Extract the (X, Y) coordinate from the center of the cell holding the provided text.  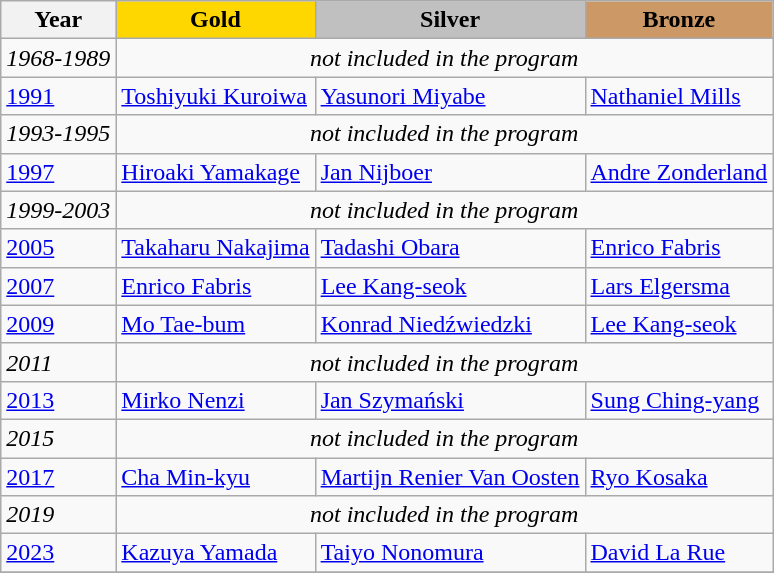
1999-2003 (58, 210)
Jan Nijboer (450, 172)
2011 (58, 362)
Gold (216, 20)
1993-1995 (58, 134)
Nathaniel Mills (679, 96)
2019 (58, 515)
Andre Zonderland (679, 172)
2017 (58, 477)
Takaharu Nakajima (216, 248)
1968-1989 (58, 58)
Mo Tae-bum (216, 324)
Ryo Kosaka (679, 477)
Kazuya Yamada (216, 553)
1997 (58, 172)
David La Rue (679, 553)
Sung Ching-yang (679, 400)
Mirko Nenzi (216, 400)
Taiyo Nonomura (450, 553)
Toshiyuki Kuroiwa (216, 96)
2015 (58, 438)
Martijn Renier Van Oosten (450, 477)
2013 (58, 400)
Silver (450, 20)
2009 (58, 324)
Tadashi Obara (450, 248)
Konrad Niedźwiedzki (450, 324)
Cha Min-kyu (216, 477)
Bronze (679, 20)
Jan Szymański (450, 400)
Lars Elgersma (679, 286)
Year (58, 20)
Hiroaki Yamakage (216, 172)
1991 (58, 96)
Yasunori Miyabe (450, 96)
2005 (58, 248)
2007 (58, 286)
2023 (58, 553)
